Search for the cell housing the specified text and yield its [X, Y] center coordinate. 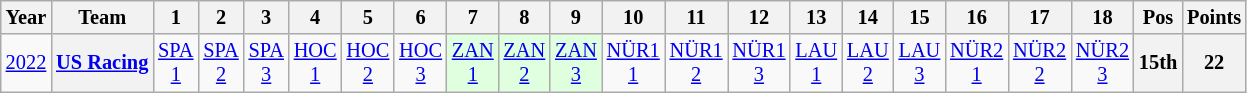
16 [976, 17]
7 [473, 17]
17 [1040, 17]
6 [420, 17]
8 [525, 17]
9 [576, 17]
Year [26, 17]
LAU3 [920, 63]
ZAN2 [525, 63]
US Racing [102, 63]
Team [102, 17]
ZAN3 [576, 63]
5 [368, 17]
12 [760, 17]
NÜR22 [1040, 63]
HOC2 [368, 63]
SPA1 [176, 63]
NÜR23 [1102, 63]
NÜR11 [634, 63]
HOC1 [316, 63]
13 [816, 17]
LAU1 [816, 63]
NÜR13 [760, 63]
NÜR21 [976, 63]
15th [1158, 63]
18 [1102, 17]
22 [1214, 63]
14 [868, 17]
ZAN1 [473, 63]
3 [266, 17]
15 [920, 17]
Points [1214, 17]
NÜR12 [696, 63]
1 [176, 17]
Pos [1158, 17]
2 [220, 17]
4 [316, 17]
10 [634, 17]
HOC3 [420, 63]
SPA3 [266, 63]
SPA2 [220, 63]
2022 [26, 63]
11 [696, 17]
LAU2 [868, 63]
